Search for the cell housing the specified text and yield its (x, y) center coordinate. 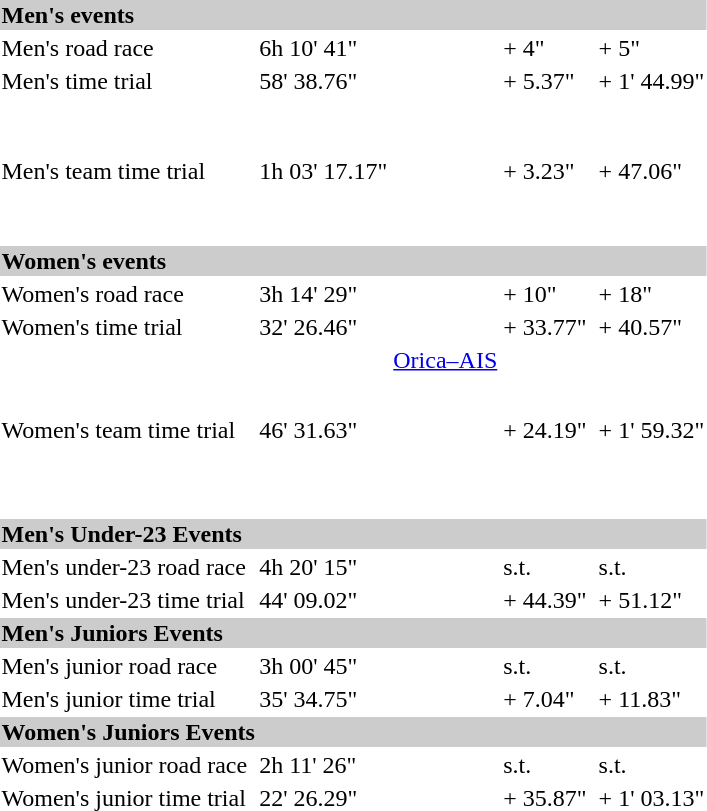
Women's team time trial (124, 430)
Women's time trial (124, 327)
+ 18" (652, 294)
Men's time trial (124, 81)
+ 5" (652, 48)
32' 26.46" (324, 327)
44' 09.02" (324, 600)
2h 11' 26" (324, 765)
Men's Juniors Events (353, 633)
6h 10' 41" (324, 48)
Women's Juniors Events (353, 732)
Women's road race (124, 294)
+ 40.57" (652, 327)
+ 24.19" (545, 430)
35' 34.75" (324, 699)
Men's junior time trial (124, 699)
+ 33.77" (545, 327)
+ 47.06" (652, 171)
+ 10" (545, 294)
Men's events (353, 15)
+ 1' 59.32" (652, 430)
3h 14' 29" (324, 294)
+ 7.04" (545, 699)
Men's under-23 road race (124, 567)
1h 03' 17.17" (324, 171)
Orica–AIS (446, 360)
+ 11.83" (652, 699)
Women's junior road race (124, 765)
Men's junior road race (124, 666)
+ 51.12" (652, 600)
58' 38.76" (324, 81)
Men's Under-23 Events (353, 534)
3h 00' 45" (324, 666)
+ 5.37" (545, 81)
Women's events (353, 261)
Men's under-23 time trial (124, 600)
+ 3.23" (545, 171)
46' 31.63" (324, 430)
+ 44.39" (545, 600)
Men's team time trial (124, 171)
Men's road race (124, 48)
+ 1' 44.99" (652, 81)
+ 4" (545, 48)
4h 20' 15" (324, 567)
